Extract the [X, Y] coordinate from the center of the cell holding the provided text.  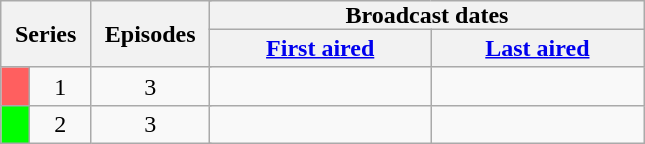
Broadcast dates [427, 15]
Episodes [150, 34]
Series [46, 34]
2 [60, 124]
Last aired [538, 48]
First aired [320, 48]
1 [60, 86]
